Pinpoint the cell where the given text exists, returning its [x, y] midpoint coordinate. 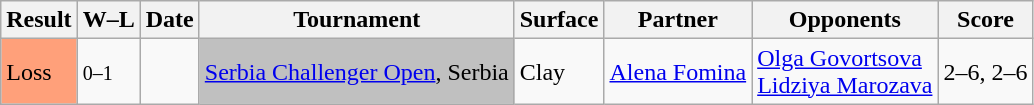
Tournament [356, 20]
2–6, 2–6 [986, 72]
Loss [39, 72]
Date [170, 20]
W–L [108, 20]
Alena Fomina [678, 72]
Serbia Challenger Open, Serbia [356, 72]
Olga Govortsova Lidziya Marozava [845, 72]
Surface [559, 20]
Clay [559, 72]
Opponents [845, 20]
0–1 [108, 72]
Result [39, 20]
Partner [678, 20]
Score [986, 20]
